For the text-containing cell, return its midpoint in [x, y] coordinate format. 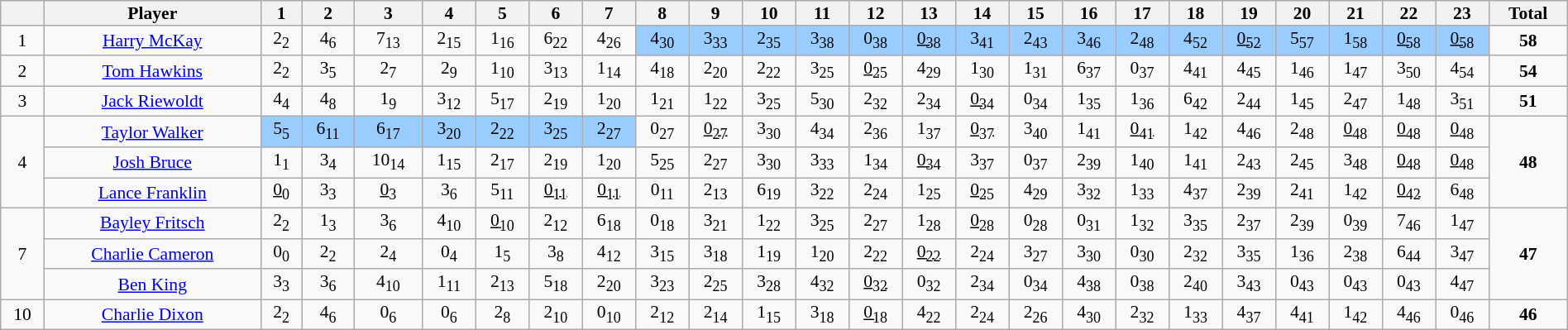
131 [1035, 71]
225 [715, 285]
58 [1528, 41]
244 [1249, 101]
341 [982, 41]
34 [327, 162]
137 [929, 132]
238 [1355, 255]
132 [1142, 223]
445 [1249, 71]
145 [1302, 101]
052 [1249, 41]
642 [1195, 101]
337 [982, 162]
245 [1302, 162]
214 [715, 314]
241 [1302, 194]
226 [1035, 314]
111 [449, 285]
315 [662, 255]
434 [822, 132]
23 [1462, 13]
28 [502, 314]
350 [1408, 71]
340 [1035, 132]
447 [1462, 285]
35 [327, 71]
8 [662, 13]
432 [822, 285]
9 [715, 13]
146 [1302, 71]
Charlie Dixon [152, 314]
134 [875, 162]
648 [1462, 194]
328 [768, 285]
Ben King [152, 285]
54 [1528, 71]
Bayley Fritsch [152, 223]
247 [1355, 101]
041 [1142, 132]
617 [388, 132]
03 [388, 194]
Josh Bruce [152, 162]
343 [1249, 285]
323 [662, 285]
320 [449, 132]
619 [768, 194]
Tom Hawkins [152, 71]
348 [1355, 162]
347 [1462, 255]
20 [1302, 13]
135 [1088, 101]
237 [1249, 223]
346 [1088, 41]
158 [1355, 41]
119 [768, 255]
16 [1088, 13]
327 [1035, 255]
557 [1302, 41]
27 [388, 71]
644 [1408, 255]
313 [556, 71]
140 [1142, 162]
Lance Franklin [152, 194]
530 [822, 101]
17 [1142, 13]
412 [609, 255]
611 [327, 132]
116 [502, 41]
18 [1195, 13]
511 [502, 194]
1014 [388, 162]
517 [502, 101]
Harry McKay [152, 41]
21 [1355, 13]
5 [502, 13]
51 [1528, 101]
322 [822, 194]
121 [662, 101]
426 [609, 41]
422 [929, 314]
148 [1408, 101]
332 [1088, 194]
312 [449, 101]
637 [1088, 71]
235 [768, 41]
38 [556, 255]
236 [875, 132]
04 [449, 255]
351 [1462, 101]
452 [1195, 41]
713 [388, 41]
128 [929, 223]
518 [556, 285]
022 [929, 255]
14 [982, 13]
47 [1528, 255]
042 [1408, 194]
Charlie Cameron [152, 255]
217 [502, 162]
039 [1355, 223]
240 [1195, 285]
454 [1462, 71]
55 [281, 132]
321 [715, 223]
29 [449, 71]
12 [875, 13]
338 [822, 41]
Jack Riewoldt [152, 101]
114 [609, 71]
24 [388, 255]
031 [1088, 223]
622 [556, 41]
110 [502, 71]
Total [1528, 13]
215 [449, 41]
6 [556, 13]
046 [1462, 314]
746 [1408, 223]
210 [556, 314]
418 [662, 71]
618 [609, 223]
Taylor Walker [152, 132]
030 [1142, 255]
438 [1088, 285]
525 [662, 162]
125 [929, 194]
44 [281, 101]
Player [152, 13]
130 [982, 71]
